From the cell containing the given text, extract its center point as [x, y] coordinate. 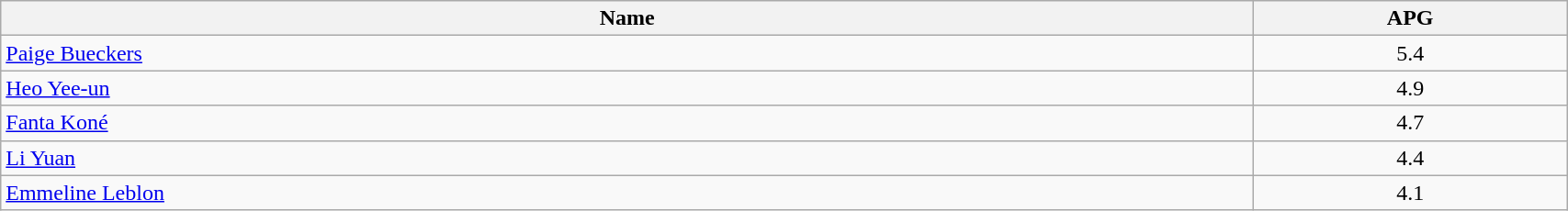
Name [627, 18]
4.4 [1411, 158]
Li Yuan [627, 158]
4.9 [1411, 88]
Emmeline Leblon [627, 193]
Heo Yee-un [627, 88]
Paige Bueckers [627, 53]
4.7 [1411, 123]
4.1 [1411, 193]
5.4 [1411, 53]
APG [1411, 18]
Fanta Koné [627, 123]
